Provide the (X, Y) coordinate of the cell's center where the given text is located.  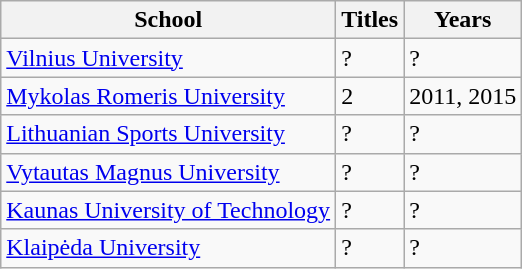
Vilnius University (168, 58)
Klaipėda University (168, 248)
Kaunas University of Technology (168, 210)
Mykolas Romeris University (168, 96)
Vytautas Magnus University (168, 172)
Years (463, 20)
Titles (370, 20)
Lithuanian Sports University (168, 134)
School (168, 20)
2 (370, 96)
2011, 2015 (463, 96)
